Capture the cell that displays the provided text and extract its (x, y) central coordinate. 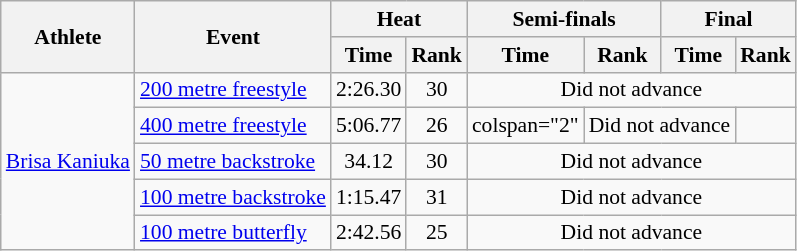
400 metre freestyle (233, 126)
Athlete (68, 36)
25 (436, 233)
34.12 (368, 162)
200 metre freestyle (233, 90)
2:26.30 (368, 90)
Heat (399, 19)
2:42.56 (368, 233)
1:15.47 (368, 197)
50 metre backstroke (233, 162)
colspan="2" (526, 126)
31 (436, 197)
26 (436, 126)
Semi-finals (564, 19)
Final (728, 19)
Brisa Kaniuka (68, 161)
100 metre butterfly (233, 233)
5:06.77 (368, 126)
100 metre backstroke (233, 197)
Event (233, 36)
